Return [X, Y] of the center of cell containing provided text 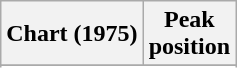
Chart (1975) [72, 34]
Peakposition [189, 34]
